Find where the given text appears and provide that cell's center as [X, Y] coordinate. 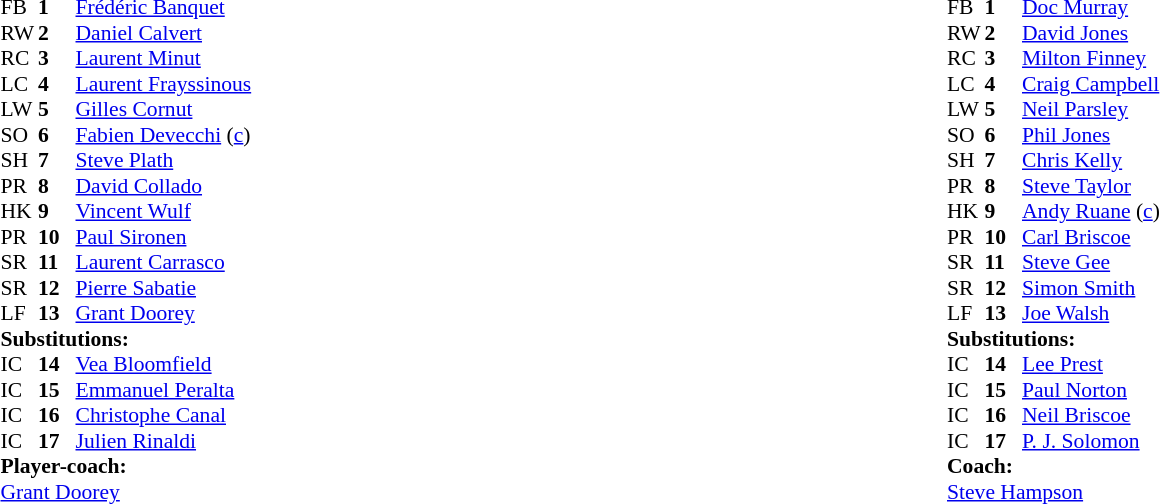
Emmanuel Peralta [164, 390]
Coach: [1054, 467]
Chris Kelly [1091, 161]
Laurent Carrasco [164, 263]
Christophe Canal [164, 415]
David Collado [164, 186]
Carl Briscoe [1091, 237]
David Jones [1091, 33]
Lee Prest [1091, 365]
Player-coach: [126, 467]
Simon Smith [1091, 288]
Paul Sironen [164, 237]
Neil Briscoe [1091, 415]
Phil Jones [1091, 135]
Grant Doorey [164, 313]
Vea Bloomfield [164, 365]
Andy Ruane (c) [1091, 211]
Daniel Calvert [164, 33]
Steve Plath [164, 161]
Joe Walsh [1091, 313]
Craig Campbell [1091, 84]
Milton Finney [1091, 59]
Pierre Sabatie [164, 288]
Neil Parsley [1091, 109]
Steve Gee [1091, 263]
Paul Norton [1091, 390]
Julien Rinaldi [164, 441]
Vincent Wulf [164, 211]
Fabien Devecchi (c) [164, 135]
Laurent Minut [164, 59]
P. J. Solomon [1091, 441]
Steve Taylor [1091, 186]
Gilles Cornut [164, 109]
Laurent Frayssinous [164, 84]
